Return [x, y] of the center of cell containing provided text 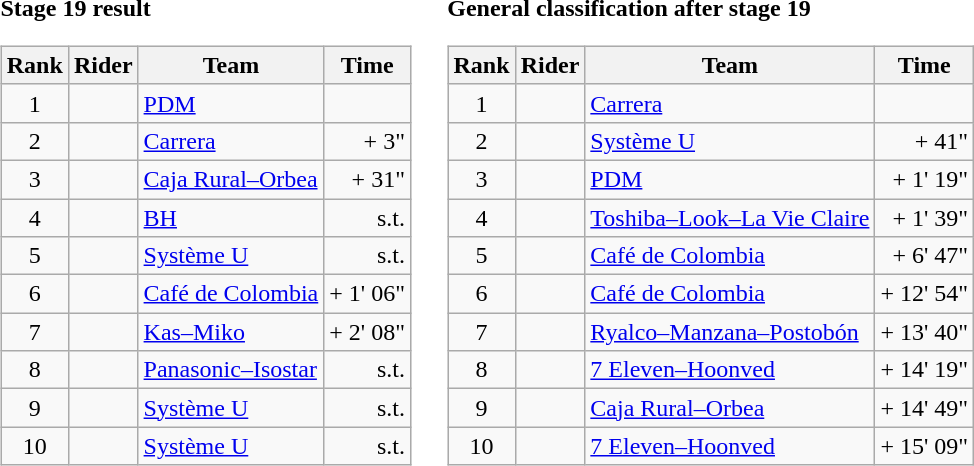
+ 14' 49" [924, 408]
+ 2' 08" [368, 332]
+ 6' 47" [924, 256]
+ 14' 19" [924, 370]
BH [231, 217]
+ 15' 09" [924, 446]
+ 13' 40" [924, 332]
+ 31" [368, 179]
+ 12' 54" [924, 294]
+ 1' 06" [368, 294]
+ 1' 19" [924, 179]
+ 41" [924, 141]
Panasonic–Isostar [231, 370]
+ 3" [368, 141]
+ 1' 39" [924, 217]
Ryalco–Manzana–Postobón [730, 332]
Kas–Miko [231, 332]
Toshiba–Look–La Vie Claire [730, 217]
